Search for the cell housing the specified text and yield its [X, Y] center coordinate. 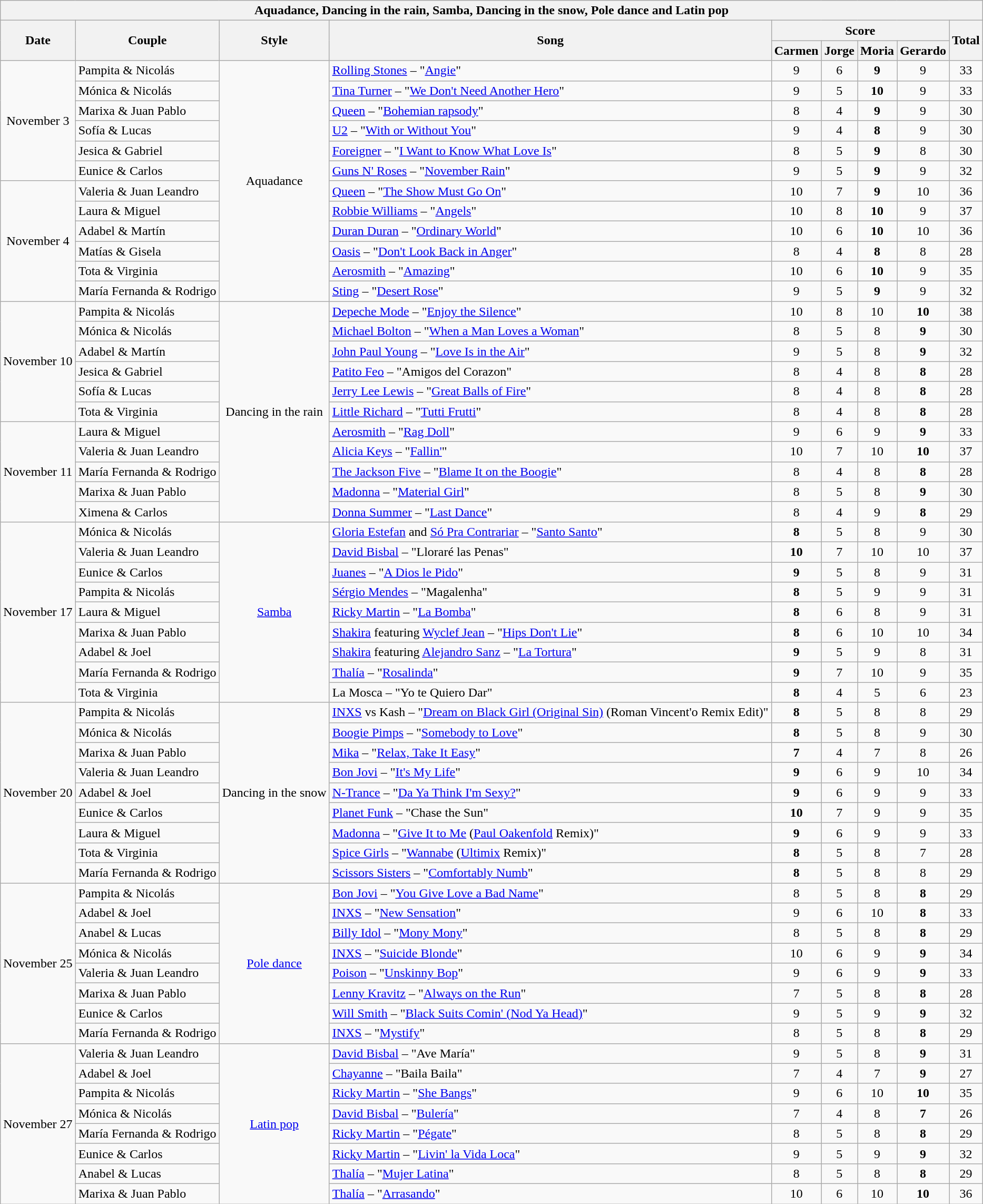
Sérgio Mendes – "Magalenha" [550, 592]
N-Trance – "Da Ya Think I'm Sexy?" [550, 792]
La Mosca – "Yo te Quiero Dar" [550, 692]
Thalía – "Rosalinda" [550, 672]
Oasis – "Don't Look Back in Anger" [550, 251]
Scissors Sisters – "Comfortably Numb" [550, 873]
David Bisbal – "Lloraré las Penas" [550, 552]
November 27 [38, 1123]
November 17 [38, 612]
Latin pop [274, 1123]
Date [38, 41]
Will Smith – "Black Suits Comin' (Nod Ya Head)" [550, 1013]
Rolling Stones – "Angie" [550, 71]
Ricky Martin – "Pégate" [550, 1133]
Lenny Kravitz – "Always on the Run" [550, 993]
Foreigner – "I Want to Know What Love Is" [550, 151]
November 3 [38, 121]
Total [966, 41]
Sting – "Desert Rose" [550, 291]
Shakira featuring Alejandro Sanz – "La Tortura" [550, 652]
27 [966, 1073]
Score [860, 31]
Juanes – "A Dios le Pido" [550, 572]
Bon Jovi – "It's My Life" [550, 772]
Queen – "The Show Must Go On" [550, 191]
Thalía – "Mujer Latina" [550, 1173]
Poison – "Unskinny Bop" [550, 973]
Planet Funk – "Chase the Sun" [550, 813]
Spice Girls – "Wannabe (Ultimix Remix)" [550, 853]
Tina Turner – "We Don't Need Another Hero" [550, 91]
Matías & Gisela [148, 251]
John Paul Young – "Love Is in the Air" [550, 351]
Madonna – "Give It to Me (Paul Oakenfold Remix)" [550, 833]
Ricky Martin – "La Bomba" [550, 612]
November 20 [38, 792]
INXS – "Suicide Blonde" [550, 953]
Pole dance [274, 963]
Billy Idol – "Mony Mony" [550, 933]
Chayanne – "Baila Baila" [550, 1073]
U2 – "With or Without You" [550, 131]
Mika – "Relax, Take It Easy" [550, 752]
Dancing in the rain [274, 412]
Guns N' Roses – "November Rain" [550, 171]
Song [550, 41]
Robbie Williams – "Angels" [550, 211]
Ximena & Carlos [148, 512]
Thalía – "Arrasando" [550, 1193]
Duran Duran – "Ordinary World" [550, 231]
Shakira featuring Wyclef Jean – "Hips Don't Lie" [550, 632]
INXS – "New Sensation" [550, 913]
Gerardo [923, 51]
Alicia Keys – "Fallin'" [550, 452]
23 [966, 692]
Bon Jovi – "You Give Love a Bad Name" [550, 893]
Michael Bolton – "When a Man Loves a Woman" [550, 331]
November 4 [38, 241]
Moria [878, 51]
Ricky Martin – "She Bangs" [550, 1093]
Queen – "Bohemian rapsody" [550, 111]
Aquadance [274, 181]
Aquadance, Dancing in the rain, Samba, Dancing in the snow, Pole dance and Latin pop [491, 11]
David Bisbal – "Ave María" [550, 1053]
Donna Summer – "Last Dance" [550, 512]
November 10 [38, 361]
David Bisbal – "Bulería" [550, 1113]
Samba [274, 612]
Boogie Pimps – "Somebody to Love" [550, 732]
Jerry Lee Lewis – "Great Balls of Fire" [550, 391]
November 11 [38, 472]
38 [966, 311]
Aerosmith – "Amazing" [550, 271]
Madonna – "Material Girl" [550, 492]
Little Richard – "Tutti Frutti" [550, 412]
Gloria Estefan and Só Pra Contrariar – "Santo Santo" [550, 532]
Style [274, 41]
Ricky Martin – "Livin' la Vida Loca" [550, 1153]
Depeche Mode – "Enjoy the Silence" [550, 311]
November 25 [38, 963]
INXS – "Mystify" [550, 1033]
Patito Feo – "Amigos del Corazon" [550, 371]
INXS vs Kash – "Dream on Black Girl (Original Sin) (Roman Vincent'o Remix Edit)" [550, 712]
Aerosmith – "Rag Doll" [550, 432]
Jorge [839, 51]
The Jackson Five – "Blame It on the Boogie" [550, 472]
Carmen [797, 51]
Dancing in the snow [274, 792]
Couple [148, 41]
